Provide the (X, Y) coordinate of the cell's center where the given text is located.  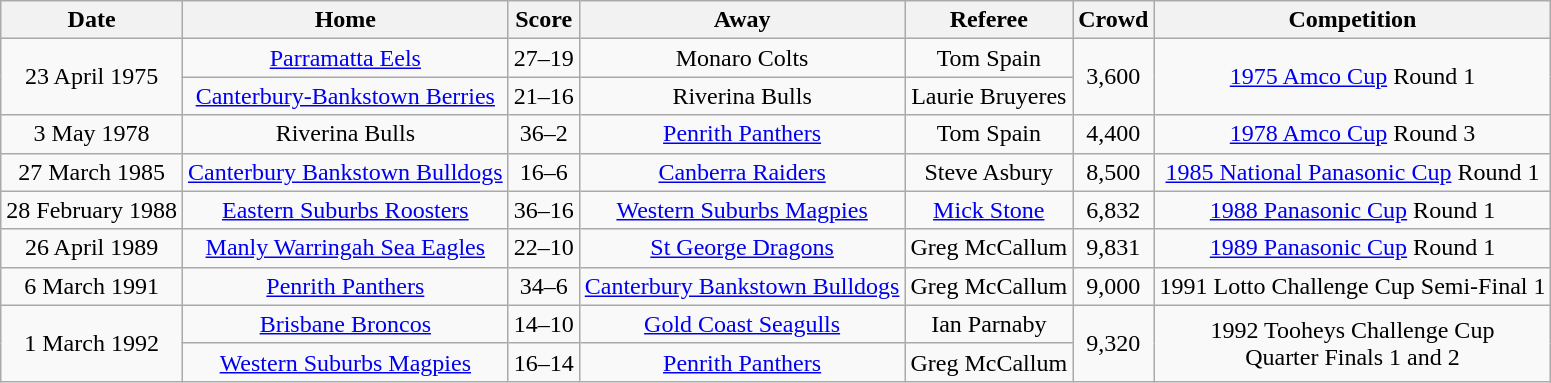
1975 Amco Cup Round 1 (1352, 77)
14–10 (544, 324)
3 May 1978 (92, 134)
6,832 (1114, 210)
9,000 (1114, 286)
Ian Parnaby (989, 324)
Manly Warringah Sea Eagles (345, 248)
St George Dragons (742, 248)
9,831 (1114, 248)
3,600 (1114, 77)
Competition (1352, 20)
Crowd (1114, 20)
4,400 (1114, 134)
9,320 (1114, 343)
1978 Amco Cup Round 3 (1352, 134)
Parramatta Eels (345, 58)
16–6 (544, 172)
36–2 (544, 134)
Gold Coast Seagulls (742, 324)
34–6 (544, 286)
Eastern Suburbs Roosters (345, 210)
Score (544, 20)
27 March 1985 (92, 172)
1989 Panasonic Cup Round 1 (1352, 248)
Steve Asbury (989, 172)
1 March 1992 (92, 343)
26 April 1989 (92, 248)
Away (742, 20)
1988 Panasonic Cup Round 1 (1352, 210)
Home (345, 20)
Referee (989, 20)
Canterbury-Bankstown Berries (345, 96)
1992 Tooheys Challenge CupQuarter Finals 1 and 2 (1352, 343)
36–16 (544, 210)
8,500 (1114, 172)
22–10 (544, 248)
Monaro Colts (742, 58)
Canberra Raiders (742, 172)
6 March 1991 (92, 286)
Date (92, 20)
Mick Stone (989, 210)
Laurie Bruyeres (989, 96)
21–16 (544, 96)
1991 Lotto Challenge Cup Semi-Final 1 (1352, 286)
23 April 1975 (92, 77)
1985 National Panasonic Cup Round 1 (1352, 172)
28 February 1988 (92, 210)
27–19 (544, 58)
16–14 (544, 362)
Brisbane Broncos (345, 324)
